Identify which cell holds the provided text, then report its (X, Y) central coordinate. 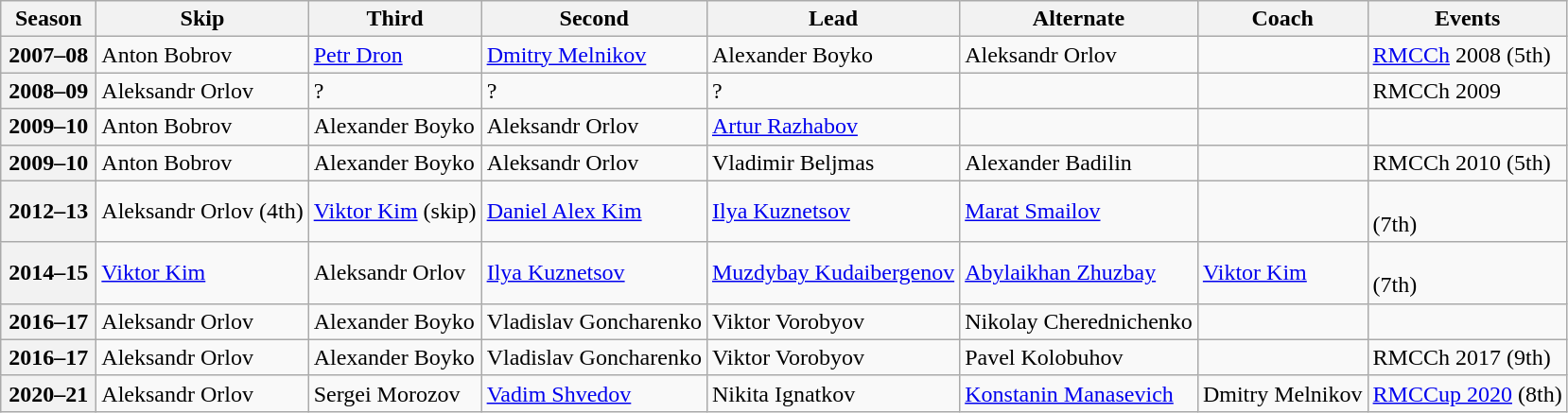
Nikolay Cherednichenko (1079, 321)
Skip (202, 19)
RMCCh 2010 (5th) (1468, 163)
Alexander Badilin (1079, 163)
RMCCh 2009 (1468, 91)
Viktor Kim (skip) (395, 212)
Artur Razhabov (832, 127)
Petr Dron (395, 55)
Sergei Morozov (395, 393)
Marat Smailov (1079, 212)
Lead (832, 19)
Muzdybay Kudaibergenov (832, 272)
Coach (1282, 19)
Alternate (1079, 19)
Daniel Alex Kim (594, 212)
Konstanin Manasevich (1079, 393)
RMCCh 2017 (9th) (1468, 357)
2007–08 (49, 55)
Pavel Kolobuhov (1079, 357)
Vadim Shvedov (594, 393)
RMCCup 2020 (8th) (1468, 393)
Season (49, 19)
RMCCh 2008 (5th) (1468, 55)
Nikita Ignatkov (832, 393)
2020–21 (49, 393)
2012–13 (49, 212)
2014–15 (49, 272)
Abylaikhan Zhuzbay (1079, 272)
Aleksandr Orlov (4th) (202, 212)
Vladimir Beljmas (832, 163)
2008–09 (49, 91)
Second (594, 19)
Third (395, 19)
Events (1468, 19)
